Provide the (X, Y) coordinate of the cell's center where the given text is located.  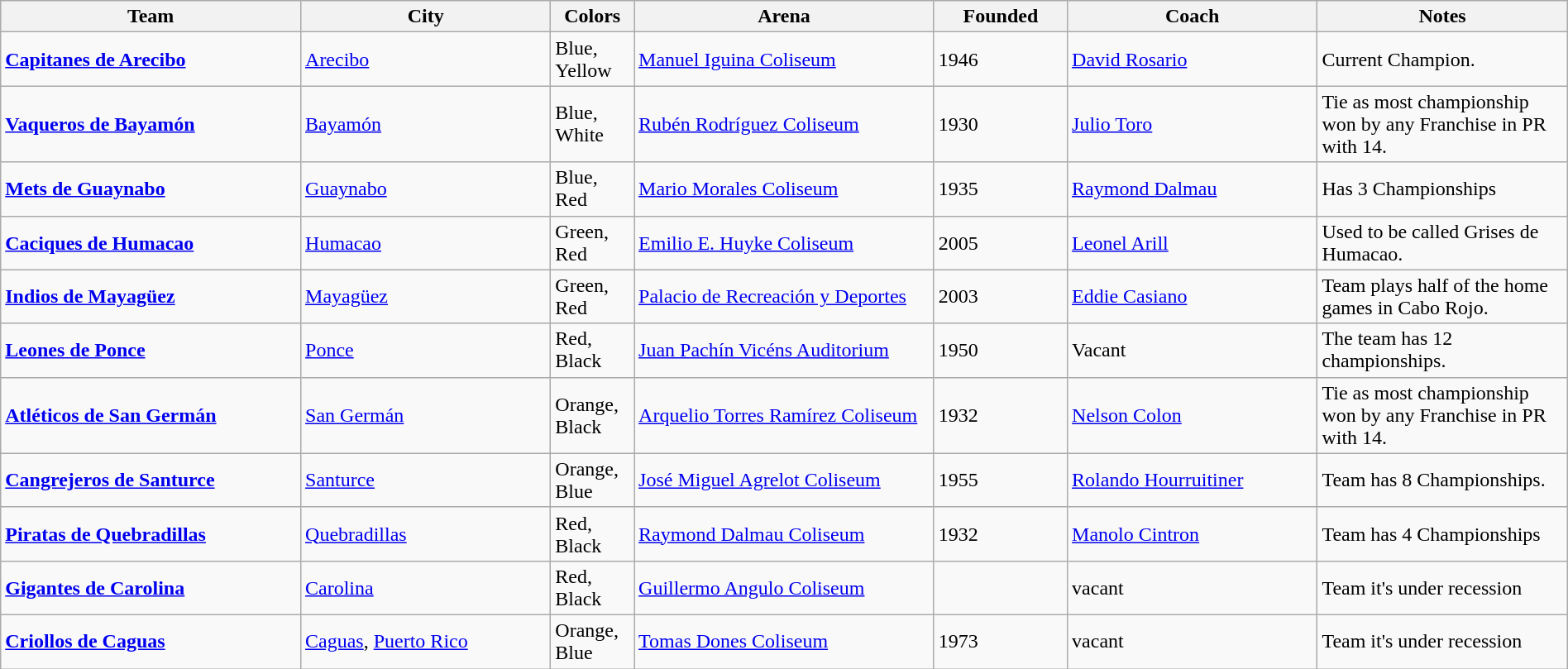
The team has 12 championships. (1442, 351)
Juan Pachín Vicéns Auditorium (784, 351)
Notes (1442, 17)
Nelson Colon (1193, 415)
Raymond Dalmau (1193, 189)
Leonel Arill (1193, 243)
Ponce (426, 351)
Eddie Casiano (1193, 296)
City (426, 17)
David Rosario (1193, 60)
José Miguel Agrelot Coliseum (784, 480)
Blue, White (592, 124)
Capitanes de Arecibo (151, 60)
Team (151, 17)
Vacant (1193, 351)
Mario Morales Coliseum (784, 189)
Caciques de Humacao (151, 243)
Carolina (426, 587)
Has 3 Championships (1442, 189)
Humacao (426, 243)
Arecibo (426, 60)
Bayamón (426, 124)
Blue, Red (592, 189)
Team plays half of the home games in Cabo Rojo. (1442, 296)
2003 (1001, 296)
Founded (1001, 17)
Arena (784, 17)
Cangrejeros de Santurce (151, 480)
1973 (1001, 642)
Atléticos de San Germán (151, 415)
Indios de Mayagüez (151, 296)
Gigantes de Carolina (151, 587)
Tomas Dones Coliseum (784, 642)
1935 (1001, 189)
1950 (1001, 351)
Mets de Guaynabo (151, 189)
Current Champion. (1442, 60)
2005 (1001, 243)
1930 (1001, 124)
Quebradillas (426, 534)
Emilio E. Huyke Coliseum (784, 243)
Orange, Black (592, 415)
Caguas, Puerto Rico (426, 642)
Manuel Iguina Coliseum (784, 60)
Used to be called Grises de Humacao. (1442, 243)
Coach (1193, 17)
Palacio de Recreación y Deportes (784, 296)
Mayagüez (426, 296)
Colors (592, 17)
1946 (1001, 60)
Piratas de Quebradillas (151, 534)
Vaqueros de Bayamón (151, 124)
Santurce (426, 480)
San Germán (426, 415)
Julio Toro (1193, 124)
Blue, Yellow (592, 60)
Rubén Rodríguez Coliseum (784, 124)
Team has 8 Championships. (1442, 480)
Guillermo Angulo Coliseum (784, 587)
Team has 4 Championships (1442, 534)
Guaynabo (426, 189)
Raymond Dalmau Coliseum (784, 534)
Rolando Hourruitiner (1193, 480)
Criollos de Caguas (151, 642)
1955 (1001, 480)
Leones de Ponce (151, 351)
Arquelio Torres Ramírez Coliseum (784, 415)
Manolo Cintron (1193, 534)
